Return (x, y) of the center of cell containing provided text 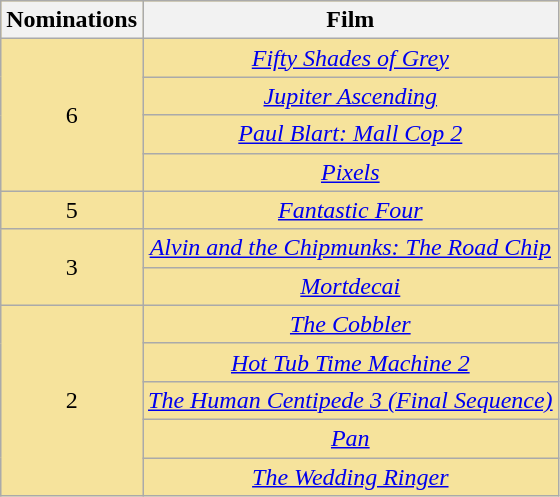
The Wedding Ringer (350, 477)
The Cobbler (350, 324)
Pixels (350, 172)
Paul Blart: Mall Cop 2 (350, 134)
5 (72, 210)
2 (72, 400)
Jupiter Ascending (350, 96)
Film (350, 20)
Fantastic Four (350, 210)
Alvin and the Chipmunks: The Road Chip (350, 248)
Fifty Shades of Grey (350, 58)
Mortdecai (350, 286)
Pan (350, 438)
Nominations (72, 20)
Hot Tub Time Machine 2 (350, 362)
6 (72, 115)
3 (72, 267)
The Human Centipede 3 (Final Sequence) (350, 400)
